Find where the given text appears and provide that cell's center as [x, y] coordinate. 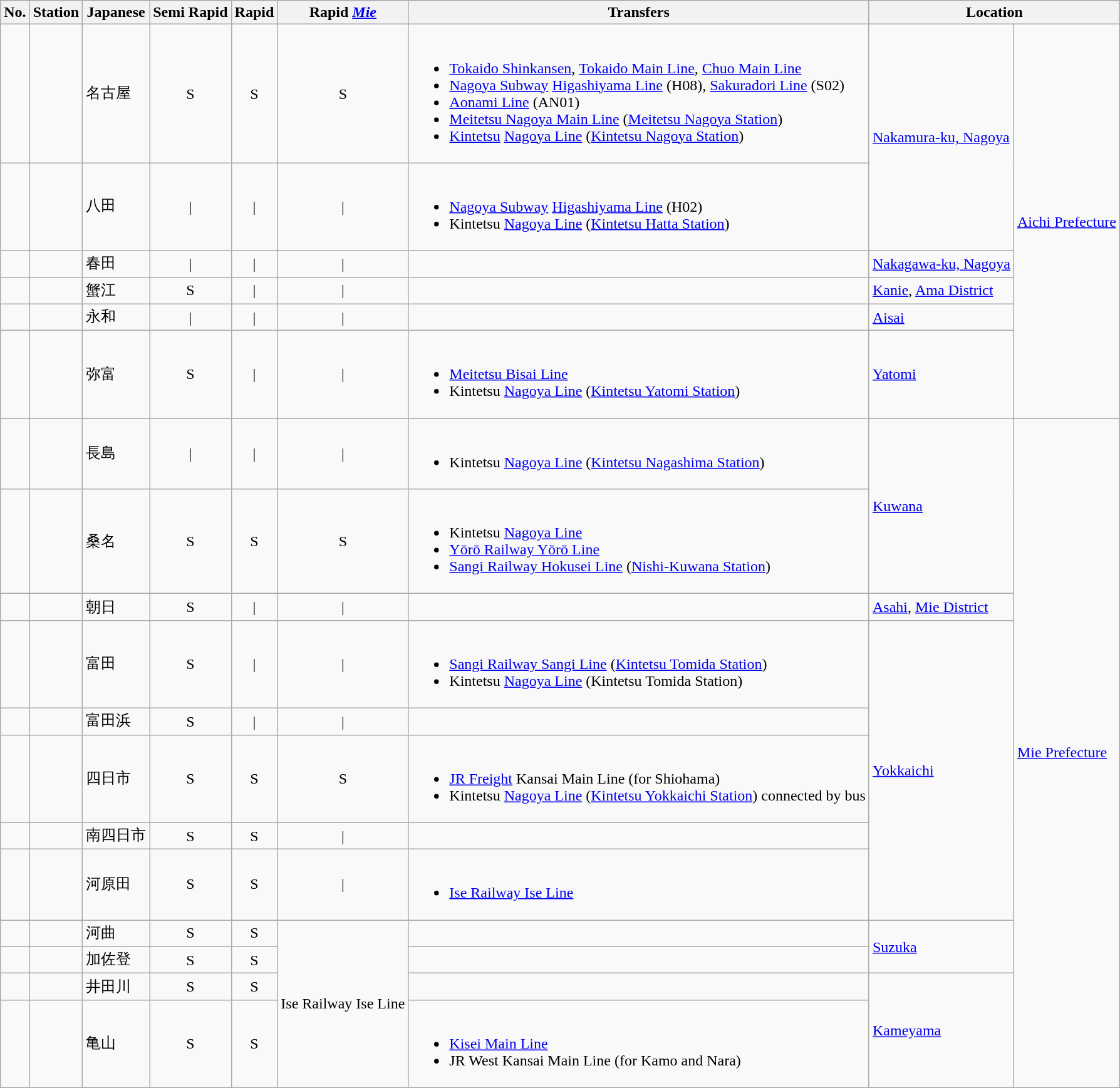
Semi Rapid [190, 13]
Japanese [117, 13]
Mie Prefecture [1066, 753]
四日市 [117, 779]
蟹江 [117, 291]
Aichi Prefecture [1066, 222]
Kanie, Ama District [941, 291]
Yokkaichi [941, 770]
井田川 [117, 987]
Suzuka [941, 947]
Nagoya Subway Higashiyama Line (H02)Kintetsu Nagoya Line (Kintetsu Hatta Station) [639, 207]
Station [56, 13]
八田 [117, 207]
Nakagawa-ku, Nagoya [941, 264]
Kintetsu Nagoya LineYōrō Railway Yōrō LineSangi Railway Hokusei Line (Nishi-Kuwana Station) [639, 541]
Aisai [941, 317]
Rapid [254, 13]
JR Freight Kansai Main Line (for Shiohama)Kintetsu Nagoya Line (Kintetsu Yokkaichi Station) connected by bus [639, 779]
Location [994, 13]
Sangi Railway Sangi Line (Kintetsu Tomida Station)Kintetsu Nagoya Line (Kintetsu Tomida Station) [639, 664]
桑名 [117, 541]
河原田 [117, 884]
No. [15, 13]
南四日市 [117, 836]
河曲 [117, 933]
Kameyama [941, 1031]
富田 [117, 664]
名古屋 [117, 94]
Kisei Main Line JR West Kansai Main Line (for Kamo and Nara) [639, 1044]
Nakamura-ku, Nagoya [941, 138]
Yatomi [941, 375]
Meitetsu Bisai LineKintetsu Nagoya Line (Kintetsu Yatomi Station) [639, 375]
Kintetsu Nagoya Line (Kintetsu Nagashima Station) [639, 453]
Kuwana [941, 506]
富田浜 [117, 722]
朝日 [117, 608]
亀山 [117, 1044]
Rapid Mie [343, 13]
弥富 [117, 375]
Transfers [639, 13]
春田 [117, 264]
長島 [117, 453]
永和 [117, 317]
加佐登 [117, 960]
Asahi, Mie District [941, 608]
